Scan for the cell matching the given text and deliver its [x, y] coordinate at center. 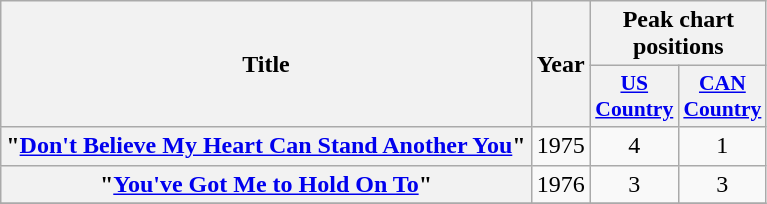
"Don't Believe My Heart Can Stand Another You" [266, 146]
Title [266, 64]
1976 [560, 184]
4 [634, 146]
Year [560, 64]
CANCountry [722, 96]
Peak chartpositions [678, 34]
1 [722, 146]
1975 [560, 146]
USCountry [634, 96]
"You've Got Me to Hold On To" [266, 184]
